Extract the (X, Y) coordinate from the center of the cell holding the provided text.  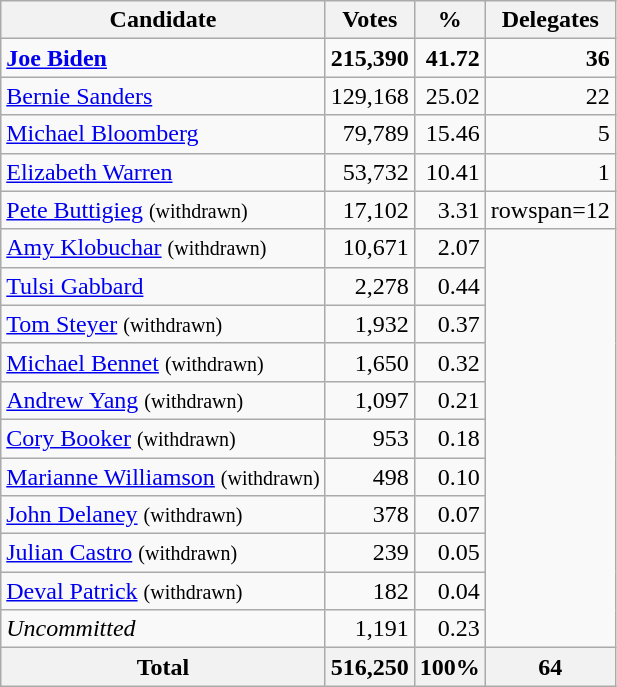
0.44 (450, 286)
0.23 (450, 629)
129,168 (370, 96)
Uncommitted (163, 629)
25.02 (450, 96)
Andrew Yang (withdrawn) (163, 400)
1,650 (370, 362)
22 (550, 96)
rowspan=12 (550, 210)
15.46 (450, 134)
0.05 (450, 553)
953 (370, 438)
41.72 (450, 58)
0.32 (450, 362)
Cory Booker (withdrawn) (163, 438)
215,390 (370, 58)
182 (370, 591)
10,671 (370, 248)
0.07 (450, 515)
Joe Biden (163, 58)
64 (550, 667)
John Delaney (withdrawn) (163, 515)
3.31 (450, 210)
36 (550, 58)
0.37 (450, 324)
Amy Klobuchar (withdrawn) (163, 248)
498 (370, 477)
1,191 (370, 629)
53,732 (370, 172)
Candidate (163, 20)
1,932 (370, 324)
1,097 (370, 400)
Michael Bennet (withdrawn) (163, 362)
2,278 (370, 286)
Julian Castro (withdrawn) (163, 553)
79,789 (370, 134)
Bernie Sanders (163, 96)
Marianne Williamson (withdrawn) (163, 477)
Votes (370, 20)
Tulsi Gabbard (163, 286)
0.04 (450, 591)
239 (370, 553)
5 (550, 134)
0.10 (450, 477)
Michael Bloomberg (163, 134)
100% (450, 667)
0.21 (450, 400)
Deval Patrick (withdrawn) (163, 591)
2.07 (450, 248)
Elizabeth Warren (163, 172)
10.41 (450, 172)
1 (550, 172)
Pete Buttigieg (withdrawn) (163, 210)
Tom Steyer (withdrawn) (163, 324)
17,102 (370, 210)
% (450, 20)
378 (370, 515)
516,250 (370, 667)
0.18 (450, 438)
Delegates (550, 20)
Total (163, 667)
